Return the (x, y) coordinate for the center point of the cell that contains the specified text.  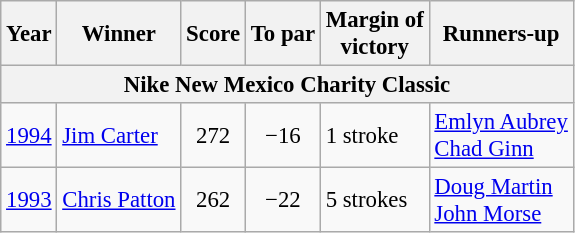
272 (214, 136)
262 (214, 200)
5 strokes (374, 200)
Nike New Mexico Charity Classic (287, 85)
Doug Martin John Morse (501, 200)
1 stroke (374, 136)
Emlyn Aubrey Chad Ginn (501, 136)
1994 (29, 136)
Runners-up (501, 34)
Chris Patton (119, 200)
Winner (119, 34)
−16 (282, 136)
Margin ofvictory (374, 34)
Year (29, 34)
−22 (282, 200)
Jim Carter (119, 136)
To par (282, 34)
Score (214, 34)
1993 (29, 200)
